Return (X, Y) of the center of cell containing provided text 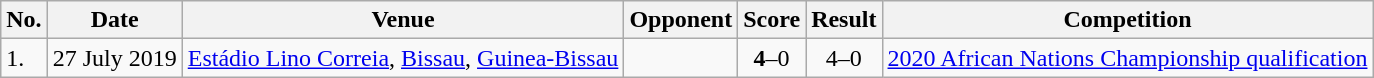
Result (844, 20)
Date (114, 20)
Estádio Lino Correia, Bissau, Guinea-Bissau (403, 58)
Competition (1128, 20)
Opponent (681, 20)
27 July 2019 (114, 58)
2020 African Nations Championship qualification (1128, 58)
Score (772, 20)
No. (24, 20)
1. (24, 58)
Venue (403, 20)
